Return the [x, y] coordinate for the center point of the cell that contains the specified text.  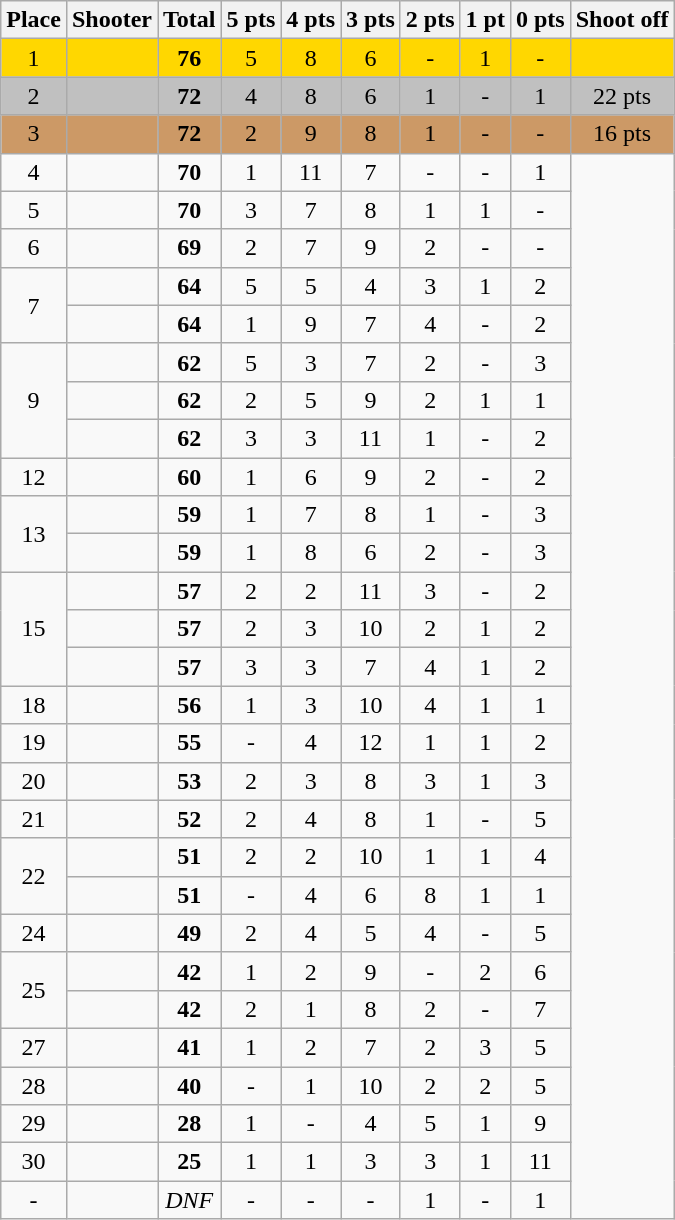
Place [34, 20]
69 [190, 248]
49 [190, 933]
40 [190, 1085]
20 [34, 781]
Shoot off [622, 20]
DNF [190, 1200]
52 [190, 819]
60 [190, 477]
27 [34, 1047]
Shooter [112, 20]
0 pts [540, 20]
56 [190, 705]
19 [34, 743]
21 [34, 819]
24 [34, 933]
18 [34, 705]
15 [34, 629]
55 [190, 743]
2 pts [430, 20]
53 [190, 781]
16 pts [622, 134]
41 [190, 1047]
76 [190, 58]
13 [34, 534]
3 pts [371, 20]
4 pts [311, 20]
22 [34, 876]
30 [34, 1162]
22 pts [622, 96]
29 [34, 1124]
Total [190, 20]
1 pt [485, 20]
5 pts [251, 20]
